Return the [X, Y] coordinate for the center point of the cell that contains the specified text.  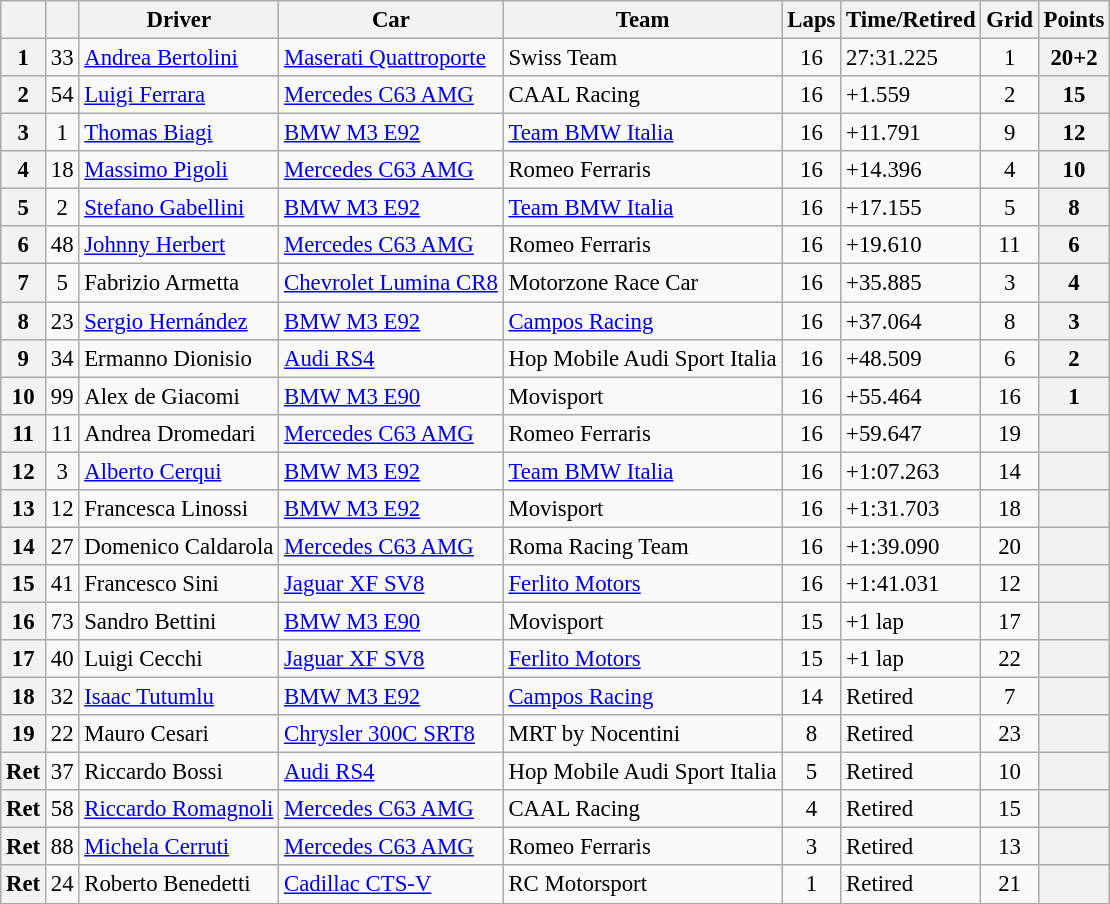
+1:07.263 [911, 471]
Francesca Linossi [179, 509]
73 [62, 621]
+1:39.090 [911, 546]
Johnny Herbert [179, 245]
RC Motorsport [642, 885]
37 [62, 772]
Riccardo Romagnoli [179, 809]
Domenico Caldarola [179, 546]
+1:31.703 [911, 509]
+14.396 [911, 170]
+17.155 [911, 208]
Time/Retired [911, 20]
Riccardo Bossi [179, 772]
Luigi Ferrara [179, 95]
MRT by Nocentini [642, 734]
99 [62, 396]
+37.064 [911, 321]
+59.647 [911, 433]
27 [62, 546]
48 [62, 245]
+1:41.031 [911, 584]
Andrea Bertolini [179, 58]
Fabrizio Armetta [179, 283]
34 [62, 358]
Maserati Quattroporte [391, 58]
Sandro Bettini [179, 621]
Ermanno Dionisio [179, 358]
40 [62, 659]
88 [62, 847]
Sergio Hernández [179, 321]
33 [62, 58]
21 [1010, 885]
+35.885 [911, 283]
Chevrolet Lumina CR8 [391, 283]
Roberto Benedetti [179, 885]
Stefano Gabellini [179, 208]
20+2 [1074, 58]
Cadillac CTS-V [391, 885]
58 [62, 809]
20 [1010, 546]
Isaac Tutumlu [179, 697]
Massimo Pigoli [179, 170]
+11.791 [911, 133]
Laps [812, 20]
Car [391, 20]
Motorzone Race Car [642, 283]
Mauro Cesari [179, 734]
Luigi Cecchi [179, 659]
+48.509 [911, 358]
Grid [1010, 20]
+19.610 [911, 245]
27:31.225 [911, 58]
Swiss Team [642, 58]
Thomas Biagi [179, 133]
+55.464 [911, 396]
Michela Cerruti [179, 847]
Francesco Sini [179, 584]
Chrysler 300C SRT8 [391, 734]
Roma Racing Team [642, 546]
Points [1074, 20]
32 [62, 697]
24 [62, 885]
Driver [179, 20]
Team [642, 20]
Alberto Cerqui [179, 471]
Alex de Giacomi [179, 396]
54 [62, 95]
+1.559 [911, 95]
41 [62, 584]
Andrea Dromedari [179, 433]
